Extract the (X, Y) coordinate from the center of the cell holding the provided text.  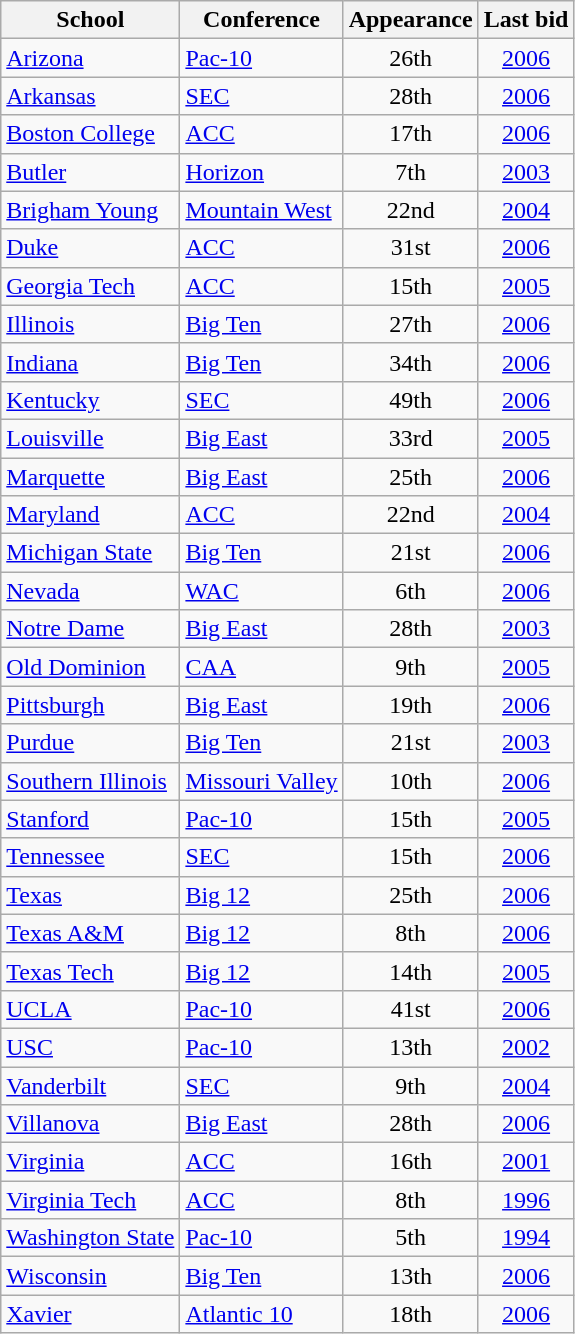
Washington State (90, 1238)
31st (410, 248)
7th (410, 172)
49th (410, 400)
Michigan State (90, 553)
2002 (526, 1047)
Arkansas (90, 96)
Texas (90, 895)
Conference (262, 20)
Vanderbilt (90, 1085)
Purdue (90, 743)
41st (410, 1009)
1996 (526, 1200)
16th (410, 1162)
Georgia Tech (90, 286)
Duke (90, 248)
Tennessee (90, 857)
34th (410, 362)
Pittsburgh (90, 705)
Maryland (90, 515)
Texas A&M (90, 933)
26th (410, 58)
Texas Tech (90, 971)
Brigham Young (90, 210)
Southern Illinois (90, 781)
Old Dominion (90, 667)
Marquette (90, 477)
27th (410, 324)
Arizona (90, 58)
19th (410, 705)
Kentucky (90, 400)
Boston College (90, 134)
1994 (526, 1238)
CAA (262, 667)
Butler (90, 172)
Illinois (90, 324)
Notre Dame (90, 629)
Mountain West (262, 210)
Missouri Valley (262, 781)
Wisconsin (90, 1276)
Atlantic 10 (262, 1314)
USC (90, 1047)
Virginia Tech (90, 1200)
Nevada (90, 591)
School (90, 20)
6th (410, 591)
WAC (262, 591)
14th (410, 971)
33rd (410, 438)
UCLA (90, 1009)
Horizon (262, 172)
5th (410, 1238)
2001 (526, 1162)
17th (410, 134)
10th (410, 781)
18th (410, 1314)
Virginia (90, 1162)
Appearance (410, 20)
Villanova (90, 1124)
Indiana (90, 362)
Louisville (90, 438)
Stanford (90, 819)
Last bid (526, 20)
Xavier (90, 1314)
